Locate the cell with the specified text and output its (X, Y) center coordinate. 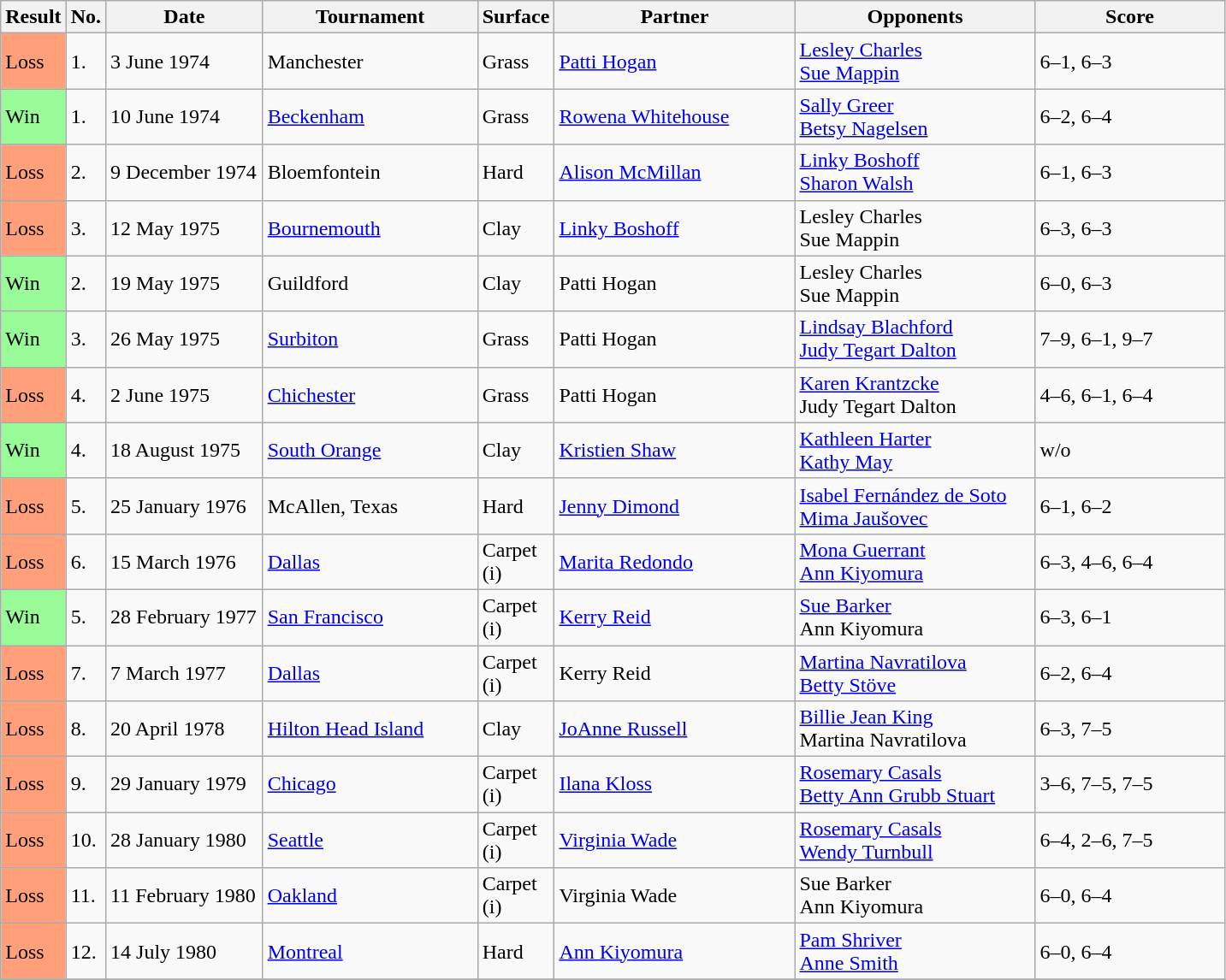
7–9, 6–1, 9–7 (1129, 339)
3 June 1974 (185, 62)
7. (86, 672)
Pam Shriver Anne Smith (915, 951)
2 June 1975 (185, 395)
26 May 1975 (185, 339)
Mona Guerrant Ann Kiyomura (915, 561)
McAllen, Texas (370, 506)
Chicago (370, 785)
Hilton Head Island (370, 729)
Bournemouth (370, 227)
6–3, 6–1 (1129, 617)
Linky Boshoff Sharon Walsh (915, 173)
Ilana Kloss (674, 785)
Ann Kiyomura (674, 951)
28 February 1977 (185, 617)
Billie Jean King Martina Navratilova (915, 729)
Oakland (370, 896)
Seattle (370, 840)
14 July 1980 (185, 951)
Martina Navratilova Betty Stöve (915, 672)
25 January 1976 (185, 506)
Rosemary Casals Wendy Turnbull (915, 840)
12 May 1975 (185, 227)
Marita Redondo (674, 561)
Score (1129, 17)
29 January 1979 (185, 785)
11. (86, 896)
15 March 1976 (185, 561)
4–6, 6–1, 6–4 (1129, 395)
Karen Krantzcke Judy Tegart Dalton (915, 395)
10 June 1974 (185, 116)
No. (86, 17)
Tournament (370, 17)
Chichester (370, 395)
28 January 1980 (185, 840)
7 March 1977 (185, 672)
Sally Greer Betsy Nagelsen (915, 116)
6–1, 6–2 (1129, 506)
6–4, 2–6, 7–5 (1129, 840)
Lindsay Blachford Judy Tegart Dalton (915, 339)
Kristien Shaw (674, 450)
Jenny Dimond (674, 506)
12. (86, 951)
Beckenham (370, 116)
Surbiton (370, 339)
w/o (1129, 450)
Result (33, 17)
11 February 1980 (185, 896)
6–3, 7–5 (1129, 729)
20 April 1978 (185, 729)
6–3, 6–3 (1129, 227)
JoAnne Russell (674, 729)
3–6, 7–5, 7–5 (1129, 785)
Linky Boshoff (674, 227)
9 December 1974 (185, 173)
Manchester (370, 62)
Date (185, 17)
Montreal (370, 951)
10. (86, 840)
Kathleen Harter Kathy May (915, 450)
Guildford (370, 284)
19 May 1975 (185, 284)
6. (86, 561)
Surface (516, 17)
6–3, 4–6, 6–4 (1129, 561)
Isabel Fernández de Soto Mima Jaušovec (915, 506)
Opponents (915, 17)
Rowena Whitehouse (674, 116)
9. (86, 785)
Bloemfontein (370, 173)
Rosemary Casals Betty Ann Grubb Stuart (915, 785)
Partner (674, 17)
Alison McMillan (674, 173)
San Francisco (370, 617)
South Orange (370, 450)
8. (86, 729)
6–0, 6–3 (1129, 284)
18 August 1975 (185, 450)
